Locate the cell with the specified text and output its (x, y) center coordinate. 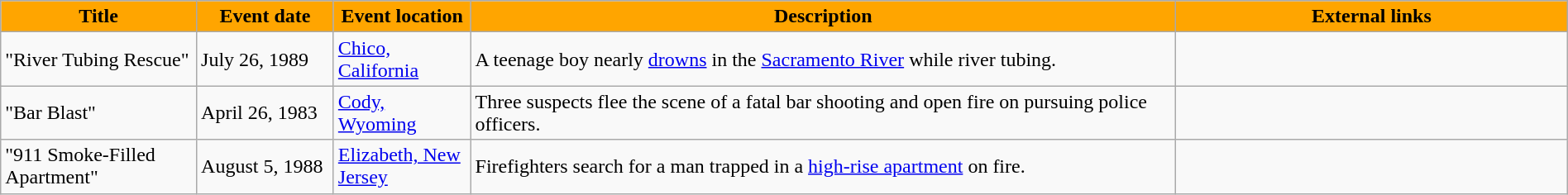
"911 Smoke-Filled Apartment" (99, 167)
August 5, 1988 (265, 167)
Description (824, 17)
Firefighters search for a man trapped in a high-rise apartment on fire. (824, 167)
"River Tubing Rescue" (99, 59)
Title (99, 17)
External links (1372, 17)
Event date (265, 17)
Event location (402, 17)
Cody, Wyoming (402, 112)
A teenage boy nearly drowns in the Sacramento River while river tubing. (824, 59)
April 26, 1983 (265, 112)
Elizabeth, New Jersey (402, 167)
"Bar Blast" (99, 112)
Chico, California (402, 59)
Three suspects flee the scene of a fatal bar shooting and open fire on pursuing police officers. (824, 112)
July 26, 1989 (265, 59)
